Identify which cell holds the provided text, then report its (X, Y) central coordinate. 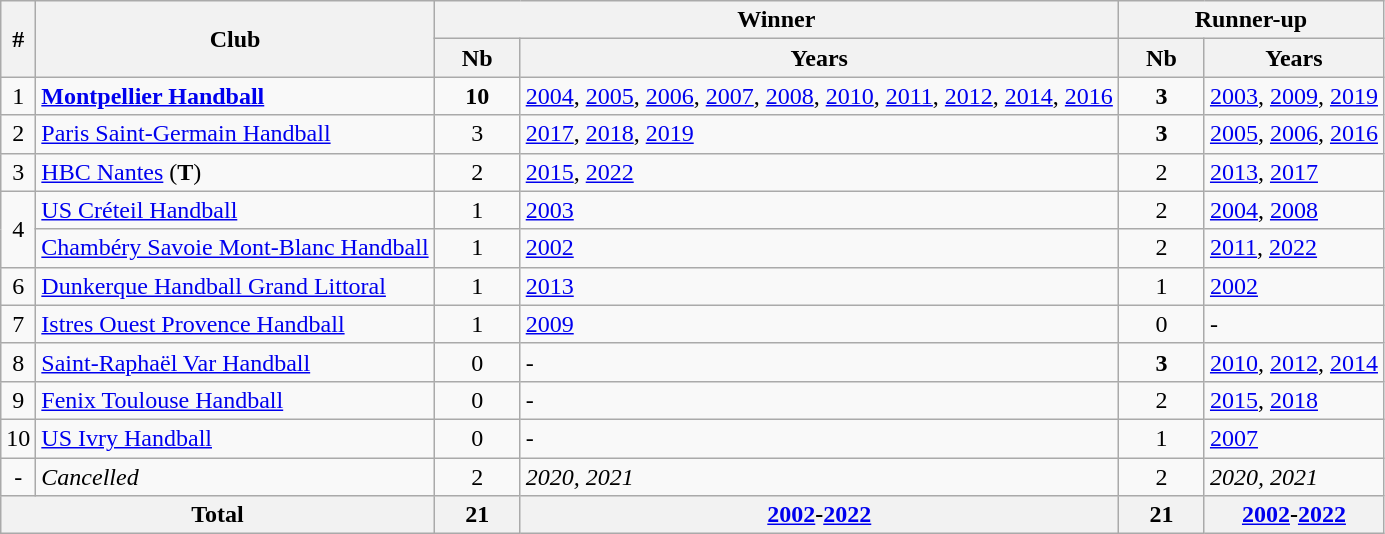
2004, 2008 (1294, 210)
HBC Nantes (T) (235, 172)
Winner (776, 20)
8 (18, 362)
2013, 2017 (1294, 172)
US Créteil Handball (235, 210)
2010, 2012, 2014 (1294, 362)
2007 (1294, 438)
Saint-Raphaël Var Handball (235, 362)
9 (18, 400)
2009 (819, 324)
Runner-up (1250, 20)
4 (18, 229)
Montpellier Handball (235, 96)
2005, 2006, 2016 (1294, 134)
6 (18, 286)
2015, 2022 (819, 172)
2003, 2009, 2019 (1294, 96)
Fenix Toulouse Handball (235, 400)
Club (235, 39)
2011, 2022 (1294, 248)
Paris Saint-Germain Handball (235, 134)
Dunkerque Handball Grand Littoral (235, 286)
2013 (819, 286)
2015, 2018 (1294, 400)
2017, 2018, 2019 (819, 134)
# (18, 39)
Total (218, 515)
2004, 2005, 2006, 2007, 2008, 2010, 2011, 2012, 2014, 2016 (819, 96)
US Ivry Handball (235, 438)
2003 (819, 210)
Istres Ouest Provence Handball (235, 324)
Chambéry Savoie Mont-Blanc Handball (235, 248)
7 (18, 324)
Cancelled (235, 477)
